Search for the cell housing the specified text and yield its [x, y] center coordinate. 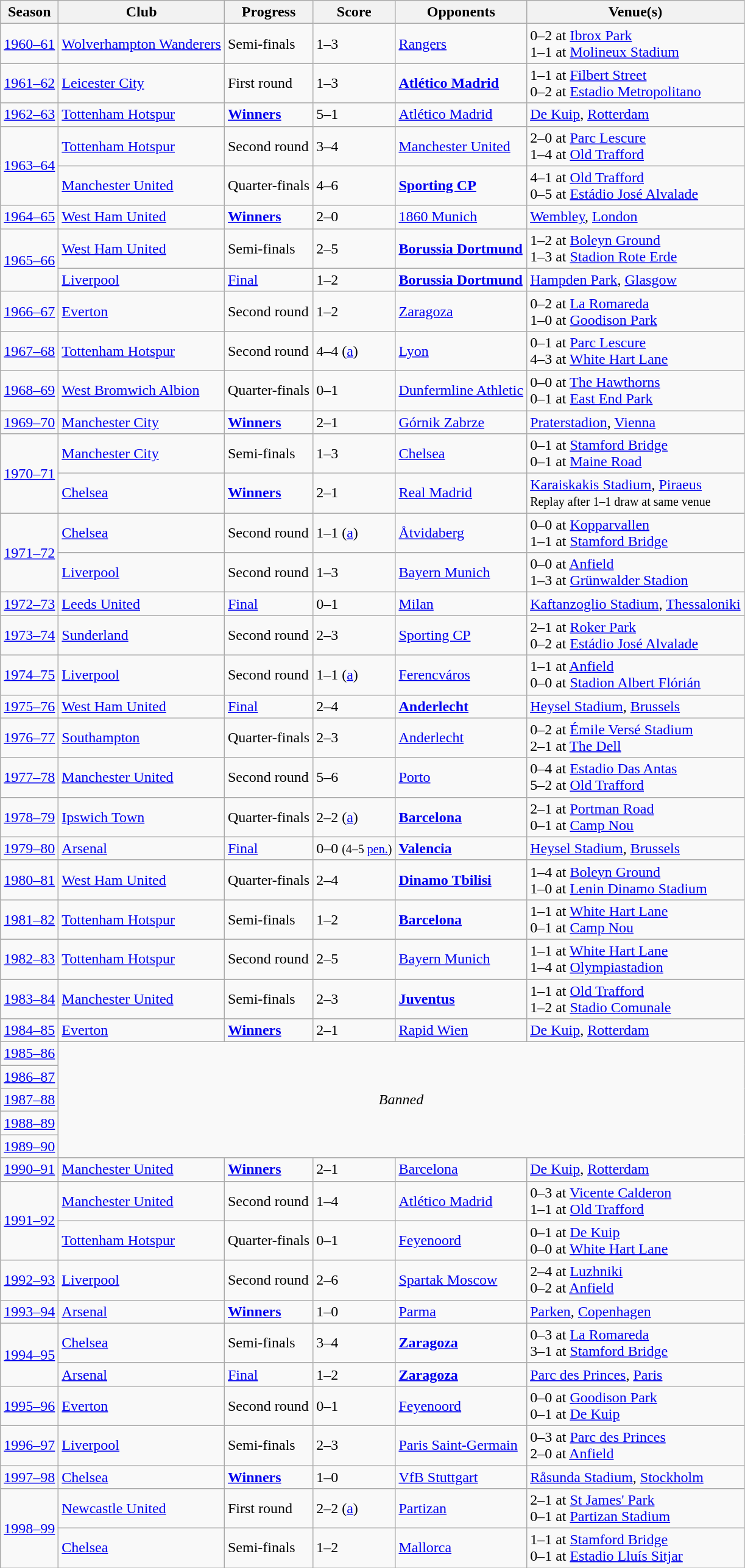
1968–69 [29, 390]
1971–72 [29, 553]
Leeds United [141, 604]
0–3 at La Romareda3–1 at Stamford Bridge [636, 1343]
Wolverhampton Wanderers [141, 44]
1–2 at Boleyn Ground1–3 at Stadion Rote Erde [636, 249]
5–1 [355, 115]
Opponents [461, 12]
0–0 at Kopparvallen1–1 at Stamford Bridge [636, 533]
1978–79 [29, 817]
1967–68 [29, 351]
Venue(s) [636, 12]
1–1 at Filbert Street0–2 at Estadio Metropolitano [636, 83]
2–1 at St James' Park0–1 at Partizan Stadium [636, 1509]
Southampton [141, 737]
Parc des Princes, Paris [636, 1374]
1964–65 [29, 217]
Sunderland [141, 635]
1981–82 [29, 919]
1979–80 [29, 848]
1998–99 [29, 1528]
1961–62 [29, 83]
5–6 [355, 778]
Real Madrid [461, 494]
1992–93 [29, 1280]
Paris Saint-Germain [461, 1446]
1–4 [355, 1201]
Karaiskakis Stadium, PiraeusReplay after 1–1 draw at same venue [636, 494]
0–0 at The Hawthorns0–1 at East End Park [636, 390]
0–0 at Anfield1–3 at Grünwalder Stadion [636, 573]
1994–95 [29, 1354]
Ipswich Town [141, 817]
1974–75 [29, 675]
0–0 (4–5 pen.) [355, 848]
Juventus [461, 998]
1972–73 [29, 604]
1965–66 [29, 260]
0–3 at Parc des Princes2–0 at Anfield [636, 1446]
1–1 at White Hart Lane1–4 at Olympiastadion [636, 959]
1–1 at Anfield0–0 at Stadion Albert Flórián [636, 675]
1986–87 [29, 1077]
Partizan [461, 1509]
Ferencváros [461, 675]
2–1 at Roker Park0–2 at Estádio José Alvalade [636, 635]
4–4 (a) [355, 351]
0–4 at Estadio Das Antas5–2 at Old Trafford [636, 778]
1985–86 [29, 1054]
1–1 at White Hart Lane0–1 at Camp Nou [636, 919]
Parma [461, 1311]
1969–70 [29, 422]
1990–91 [29, 1169]
1997–98 [29, 1477]
1980–81 [29, 880]
1966–67 [29, 311]
Kaftanzoglio Stadium, Thessaloniki [636, 604]
Åtvidaberg [461, 533]
1996–97 [29, 1446]
1–1 at Stamford Bridge0–1 at Estadio Lluís Sitjar [636, 1548]
0–3 at Vicente Calderon1–1 at Old Trafford [636, 1201]
4–1 at Old Trafford0–5 at Estádio José Alvalade [636, 185]
1976–77 [29, 737]
Lyon [461, 351]
1860 Munich [461, 217]
VfB Stuttgart [461, 1477]
Mallorca [461, 1548]
1984–85 [29, 1031]
2–0 [355, 217]
Progress [268, 12]
1975–76 [29, 706]
Score [355, 12]
0–2 at Ibrox Park1–1 at Molineux Stadium [636, 44]
1970–71 [29, 474]
Milan [461, 604]
1977–78 [29, 778]
1989–90 [29, 1146]
1995–96 [29, 1405]
2–1 at Portman Road0–1 at Camp Nou [636, 817]
1962–63 [29, 115]
1982–83 [29, 959]
Spartak Moscow [461, 1280]
Rapid Wien [461, 1031]
1–1 at Old Trafford1–2 at Stadio Comunale [636, 998]
0–0 at Goodison Park0–1 at De Kuip [636, 1405]
Leicester City [141, 83]
Newcastle United [141, 1509]
2–6 [355, 1280]
1987–88 [29, 1100]
2–4 at Luzhniki0–2 at Anfield [636, 1280]
Valencia [461, 848]
0–1 at De Kuip0–0 at White Hart Lane [636, 1241]
1988–89 [29, 1123]
0–1 at Parc Lescure4–3 at White Hart Lane [636, 351]
Praterstadion, Vienna [636, 422]
Rangers [461, 44]
Råsunda Stadium, Stockholm [636, 1477]
2–0 at Parc Lescure1–4 at Old Trafford [636, 146]
Wembley, London [636, 217]
Hampden Park, Glasgow [636, 280]
Porto [461, 778]
1–4 at Boleyn Ground1–0 at Lenin Dinamo Stadium [636, 880]
1993–94 [29, 1311]
Club [141, 12]
Parken, Copenhagen [636, 1311]
1983–84 [29, 998]
West Bromwich Albion [141, 390]
1963–64 [29, 166]
Dunfermline Athletic [461, 390]
1960–61 [29, 44]
Dinamo Tbilisi [461, 880]
Banned [401, 1100]
4–6 [355, 185]
0–1 at Stamford Bridge0–1 at Maine Road [636, 453]
1991–92 [29, 1221]
1973–74 [29, 635]
Season [29, 12]
0–2 at Émile Versé Stadium2–1 at The Dell [636, 737]
0–2 at La Romareda1–0 at Goodison Park [636, 311]
Górnik Zabrze [461, 422]
